Capture the cell that displays the provided text and extract its (X, Y) central coordinate. 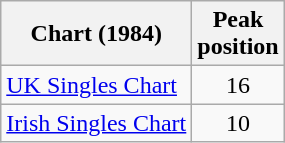
Peakposition (238, 34)
Chart (1984) (96, 34)
16 (238, 85)
Irish Singles Chart (96, 123)
UK Singles Chart (96, 85)
10 (238, 123)
